Search for the cell housing the specified text and yield its (X, Y) center coordinate. 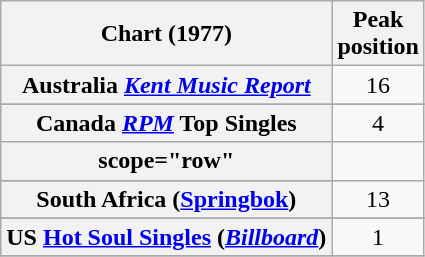
Peakposition (378, 34)
US Hot Soul Singles (Billboard) (166, 237)
scope="row" (166, 161)
13 (378, 199)
4 (378, 123)
South Africa (Springbok) (166, 199)
1 (378, 237)
Chart (1977) (166, 34)
Australia Kent Music Report (166, 85)
16 (378, 85)
Canada RPM Top Singles (166, 123)
